Search for the cell housing the specified text and yield its (X, Y) center coordinate. 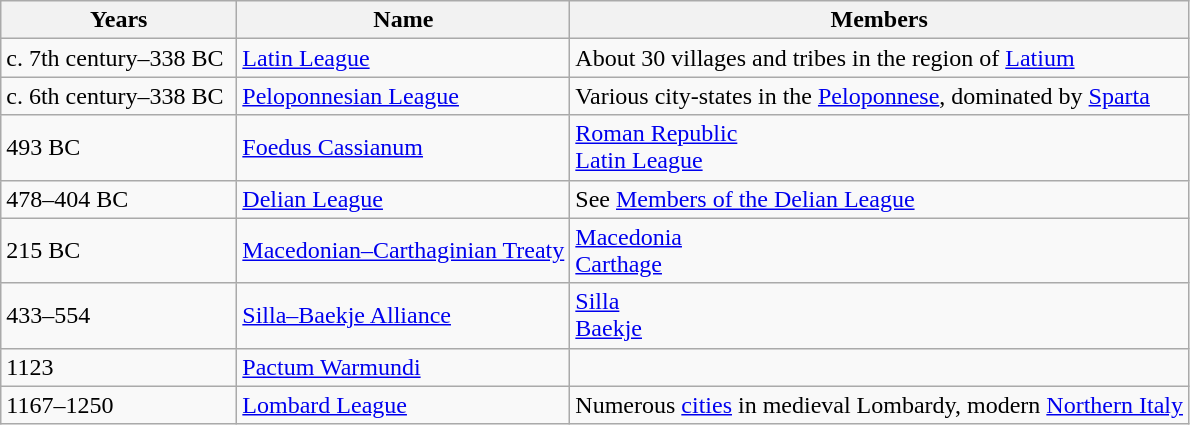
MacedoniaCarthage (880, 250)
Members (880, 20)
c. 6th century–338 BC (119, 96)
433–554 (119, 316)
1123 (119, 367)
c. 7th century–338 BC (119, 58)
Name (404, 20)
Lombard League (404, 405)
Foedus Cassianum (404, 148)
Silla–Baekje Alliance (404, 316)
1167–1250 (119, 405)
Silla Baekje (880, 316)
Pactum Warmundi (404, 367)
Various city-states in the Peloponnese, dominated by Sparta (880, 96)
See Members of the Delian League (880, 199)
Delian League (404, 199)
Roman RepublicLatin League (880, 148)
493 BC (119, 148)
Numerous cities in medieval Lombardy, modern Northern Italy (880, 405)
About 30 villages and tribes in the region of Latium (880, 58)
Peloponnesian League (404, 96)
Macedonian–Carthaginian Treaty (404, 250)
478–404 BC (119, 199)
215 BC (119, 250)
Latin League (404, 58)
Years (119, 20)
